From the cell containing the given text, extract its center point as (X, Y) coordinate. 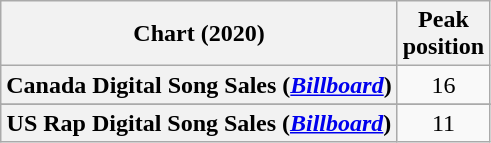
11 (443, 123)
16 (443, 85)
Canada Digital Song Sales (Billboard) (199, 85)
US Rap Digital Song Sales (Billboard) (199, 123)
Peak position (443, 34)
Chart (2020) (199, 34)
